Search for the cell housing the specified text and yield its [x, y] center coordinate. 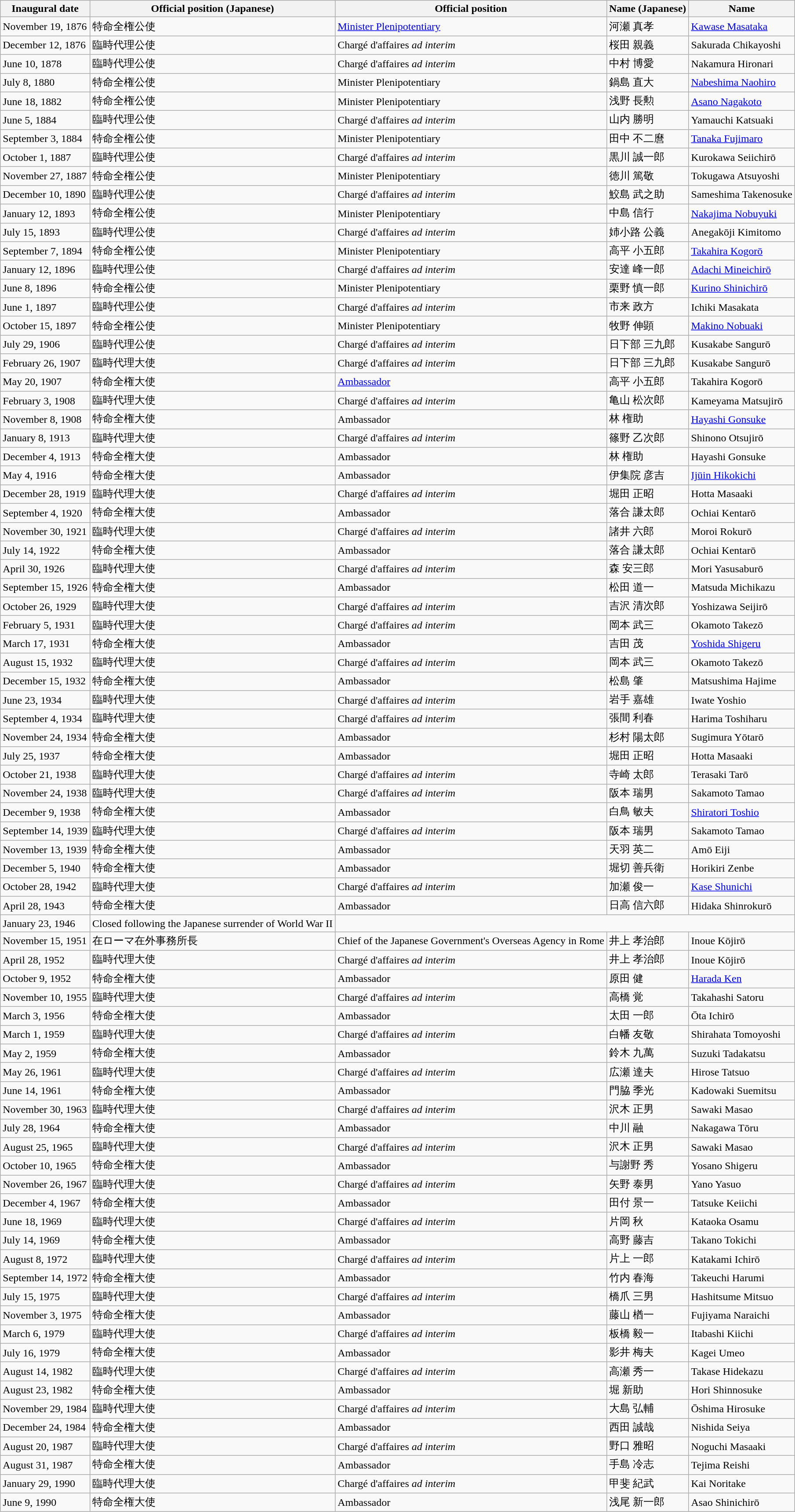
Ōshima Hirosuke [742, 1409]
野口 雅昭 [647, 1446]
桜田 親義 [647, 45]
November 30, 1921 [45, 532]
May 4, 1916 [45, 476]
Ichiki Masakata [742, 307]
December 9, 1938 [45, 812]
松島 肇 [647, 681]
July 16, 1979 [45, 1353]
矢野 泰男 [647, 1184]
原田 健 [647, 978]
November 30, 1963 [45, 1109]
Kataoka Osamu [742, 1222]
在ローマ在外事務所長 [212, 941]
安達 峰一郎 [647, 270]
Matsuda Michikazu [742, 588]
Tanaka Fujimaro [742, 139]
黒川 誠一郎 [647, 157]
November 29, 1984 [45, 1409]
Ijūin Hikokichi [742, 476]
October 10, 1965 [45, 1166]
Adachi Mineichirō [742, 270]
藤山 楢一 [647, 1315]
Takano Tokichi [742, 1240]
Tejima Reishi [742, 1465]
June 18, 1969 [45, 1222]
中川 融 [647, 1129]
May 20, 1907 [45, 382]
July 15, 1893 [45, 232]
諸井 六郎 [647, 532]
November 13, 1939 [45, 850]
November 3, 1975 [45, 1315]
July 14, 1922 [45, 550]
November 24, 1934 [45, 738]
与謝野 秀 [647, 1166]
September 14, 1972 [45, 1278]
Nakamura Hironari [742, 64]
Suzuki Tadakatsu [742, 1053]
高瀬 秀一 [647, 1371]
鮫島 武之助 [647, 195]
November 24, 1938 [45, 794]
June 8, 1896 [45, 288]
鍋島 直大 [647, 83]
February 26, 1907 [45, 363]
June 18, 1882 [45, 101]
市来 政方 [647, 307]
November 15, 1951 [45, 941]
December 28, 1919 [45, 494]
張間 利春 [647, 719]
December 12, 1876 [45, 45]
January 12, 1896 [45, 270]
July 15, 1975 [45, 1297]
徳川 篤敬 [647, 176]
門脇 季光 [647, 1091]
July 8, 1880 [45, 83]
Official position [471, 9]
Noguchi Masaaki [742, 1446]
寺崎 太郎 [647, 774]
Nabeshima Naohiro [742, 83]
March 3, 1956 [45, 1016]
Kai Noritake [742, 1484]
Moroi Rokurō [742, 532]
甲斐 紀武 [647, 1484]
Asano Nagakoto [742, 101]
September 4, 1934 [45, 719]
July 25, 1937 [45, 756]
Yano Yasuo [742, 1184]
January 8, 1913 [45, 438]
Fujiyama Naraichi [742, 1315]
天羽 英二 [647, 850]
Anegakōji Kimitomo [742, 232]
December 15, 1932 [45, 681]
April 30, 1926 [45, 569]
Horikiri Zenbe [742, 869]
Closed following the Japanese surrender of World War II [212, 923]
Nishida Seiya [742, 1428]
Yoshida Shigeru [742, 643]
Takeuchi Harumi [742, 1278]
September 15, 1926 [45, 588]
河瀬 真孝 [647, 26]
Tatsuke Keiichi [742, 1203]
Hirose Tatsuo [742, 1072]
Shinono Otsujirō [742, 438]
June 5, 1884 [45, 120]
鈴木 九萬 [647, 1053]
山内 勝明 [647, 120]
浅尾 新一郎 [647, 1502]
栗野 慎一郎 [647, 288]
板橋 毅一 [647, 1334]
August 20, 1987 [45, 1446]
Matsushima Hajime [742, 681]
Asao Shinichirō [742, 1502]
Shirahata Tomoyoshi [742, 1035]
Terasaki Tarō [742, 774]
July 14, 1969 [45, 1240]
Kurino Shinichirō [742, 288]
片岡 秋 [647, 1222]
Tokugawa Atsuyoshi [742, 176]
November 8, 1908 [45, 419]
森 安三郎 [647, 569]
February 3, 1908 [45, 401]
手島 冷志 [647, 1465]
October 1, 1887 [45, 157]
橋爪 三男 [647, 1297]
October 26, 1929 [45, 607]
Hidaka Shinrokurō [742, 905]
竹内 春海 [647, 1278]
November 27, 1887 [45, 176]
Official position (Japanese) [212, 9]
堀 新助 [647, 1390]
Kagei Umeo [742, 1353]
高橋 覚 [647, 998]
Kameyama Matsujirō [742, 401]
December 4, 1967 [45, 1203]
Kadowaki Suemitsu [742, 1091]
Yosano Shigeru [742, 1166]
白鳥 敏夫 [647, 812]
December 10, 1890 [45, 195]
吉田 茂 [647, 643]
May 26, 1961 [45, 1072]
Katakami Ichirō [742, 1259]
吉沢 清次郎 [647, 607]
Hashitsume Mitsuo [742, 1297]
March 17, 1931 [45, 643]
Ōta Ichirō [742, 1016]
亀山 松次郎 [647, 401]
April 28, 1952 [45, 960]
December 24, 1984 [45, 1428]
March 1, 1959 [45, 1035]
Amō Eiji [742, 850]
August 25, 1965 [45, 1147]
December 4, 1913 [45, 457]
Itabashi Kiichi [742, 1334]
January 29, 1990 [45, 1484]
June 9, 1990 [45, 1502]
March 6, 1979 [45, 1334]
西田 誠哉 [647, 1428]
Shiratori Toshio [742, 812]
中村 博愛 [647, 64]
Yoshizawa Seijirō [742, 607]
Kurokawa Seiichirō [742, 157]
Sameshima Takenosuke [742, 195]
Kase Shunichi [742, 887]
August 14, 1982 [45, 1371]
Takase Hidekazu [742, 1371]
Chief of the Japanese Government's Overseas Agency in Rome [471, 941]
Harima Toshiharu [742, 719]
片上 一郎 [647, 1259]
January 12, 1893 [45, 214]
高野 藤吉 [647, 1240]
May 2, 1959 [45, 1053]
Harada Ken [742, 978]
June 14, 1961 [45, 1091]
August 31, 1987 [45, 1465]
牧野 伸顕 [647, 326]
杉村 陽太郎 [647, 738]
October 28, 1942 [45, 887]
浅野 長勲 [647, 101]
August 15, 1932 [45, 663]
February 5, 1931 [45, 625]
Sugimura Yōtarō [742, 738]
August 8, 1972 [45, 1259]
September 7, 1894 [45, 251]
September 4, 1920 [45, 512]
影井 梅夫 [647, 1353]
Nakajima Nobuyuki [742, 214]
大島 弘輔 [647, 1409]
広瀬 達夫 [647, 1072]
September 14, 1939 [45, 831]
太田 一郎 [647, 1016]
December 5, 1940 [45, 869]
田中 不二麿 [647, 139]
Name [742, 9]
日高 信六郎 [647, 905]
Kawase Masataka [742, 26]
Name (Japanese) [647, 9]
Sakurada Chikayoshi [742, 45]
Mori Yasusaburō [742, 569]
加瀬 俊一 [647, 887]
Iwate Yoshio [742, 700]
篠野 乙次郎 [647, 438]
Nakagawa Tōru [742, 1129]
July 29, 1906 [45, 345]
August 23, 1982 [45, 1390]
白幡 友敬 [647, 1035]
Yamauchi Katsuaki [742, 120]
Hori Shinnosuke [742, 1390]
September 3, 1884 [45, 139]
姉小路 公義 [647, 232]
June 10, 1878 [45, 64]
June 1, 1897 [45, 307]
October 21, 1938 [45, 774]
田付 景一 [647, 1203]
April 28, 1943 [45, 905]
November 19, 1876 [45, 26]
June 23, 1934 [45, 700]
岩手 嘉雄 [647, 700]
November 26, 1967 [45, 1184]
堀切 善兵衛 [647, 869]
July 28, 1964 [45, 1129]
伊集院 彦吉 [647, 476]
Inaugural date [45, 9]
中島 信行 [647, 214]
October 9, 1952 [45, 978]
松田 道一 [647, 588]
October 15, 1897 [45, 326]
Takahashi Satoru [742, 998]
Makino Nobuaki [742, 326]
January 23, 1946 [45, 923]
November 10, 1955 [45, 998]
